Extract the (x, y) coordinate from the center of the cell holding the provided text.  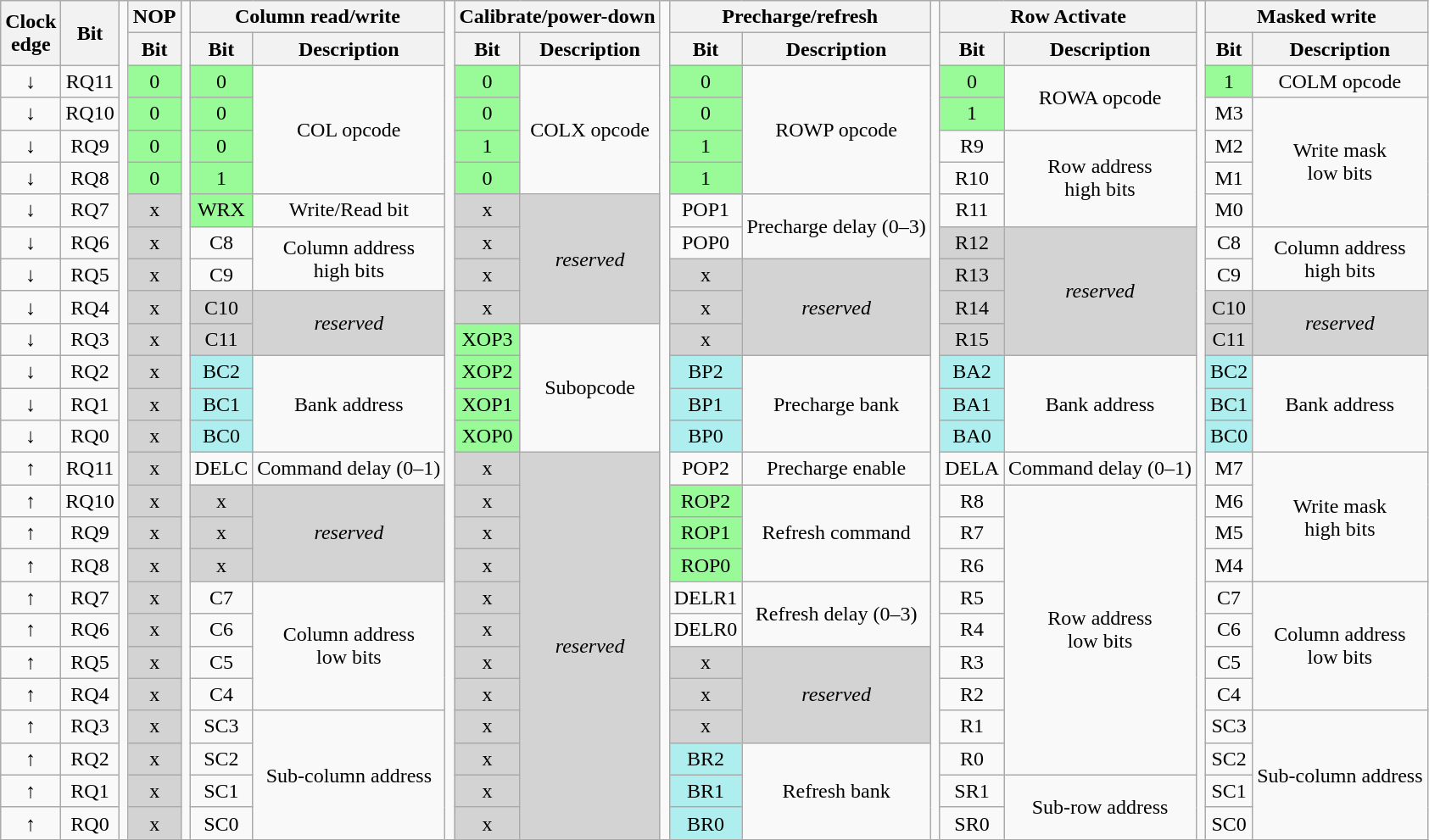
R12 (972, 242)
R4 (972, 630)
M4 (1230, 565)
BA1 (972, 404)
Row addresshigh bits (1101, 178)
M0 (1230, 210)
BA0 (972, 437)
Write maskhigh bits (1340, 517)
Write masklow bits (1340, 162)
DELC (221, 469)
Masked write (1316, 17)
R1 (972, 726)
XOP0 (487, 437)
M1 (1230, 178)
M3 (1230, 114)
Precharge delay (0–3) (836, 226)
Refresh bank (836, 791)
R9 (972, 146)
Row addresslow bits (1101, 631)
R11 (972, 210)
XOP3 (487, 339)
R15 (972, 339)
COLX opcode (590, 130)
M7 (1230, 469)
R6 (972, 565)
Row Activate (1068, 17)
ROP0 (706, 565)
BR1 (706, 791)
Precharge bank (836, 403)
XOP2 (487, 371)
DELA (972, 469)
M6 (1230, 501)
M2 (1230, 146)
BP0 (706, 437)
R0 (972, 759)
DELR0 (706, 630)
BP2 (706, 371)
ROP2 (706, 501)
XOP1 (487, 404)
Clockedge (31, 33)
COL opcode (349, 130)
R5 (972, 598)
Precharge/refresh (800, 17)
R2 (972, 694)
SR0 (972, 823)
POP0 (706, 242)
Calibrate/power-down (557, 17)
DELR1 (706, 598)
R10 (972, 178)
ROWP opcode (836, 130)
Subopcode (590, 387)
R14 (972, 307)
Refresh command (836, 533)
SR1 (972, 791)
R3 (972, 662)
Sub-row address (1101, 807)
Column read/write (317, 17)
R7 (972, 533)
M5 (1230, 533)
Write/Read bit (349, 210)
BR0 (706, 823)
WRX (221, 210)
Precharge enable (836, 469)
BA2 (972, 371)
POP1 (706, 210)
Refresh delay (0–3) (836, 614)
NOP (154, 17)
POP2 (706, 469)
ROWA opcode (1101, 97)
BP1 (706, 404)
R8 (972, 501)
R13 (972, 275)
ROP1 (706, 533)
BR2 (706, 759)
COLM opcode (1340, 81)
